Return the [X, Y] coordinate for the center point of the cell that contains the specified text.  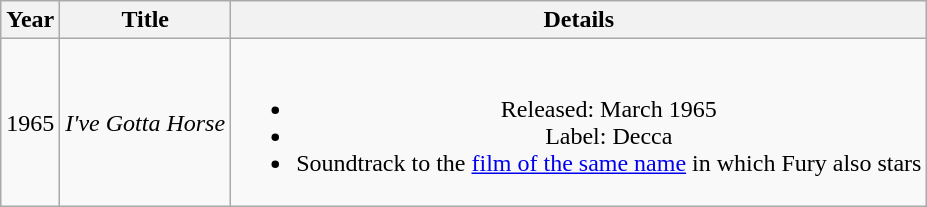
Released: March 1965Label: DeccaSoundtrack to the film of the same name in which Fury also stars [579, 122]
Details [579, 20]
1965 [30, 122]
Title [146, 20]
I've Gotta Horse [146, 122]
Year [30, 20]
